Detect which cell encompasses the target text, then output its [X, Y] center coordinate. 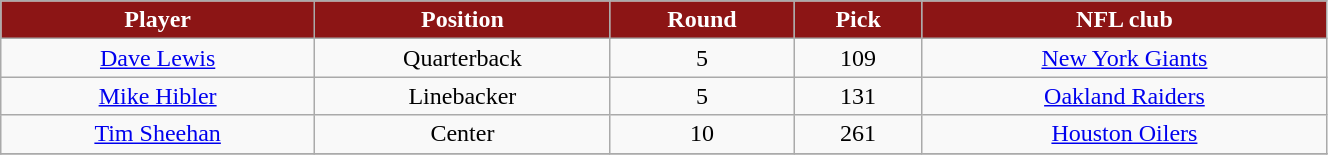
Position [463, 20]
Tim Sheehan [158, 134]
New York Giants [1124, 58]
Mike Hibler [158, 96]
Center [463, 134]
Pick [858, 20]
Linebacker [463, 96]
Dave Lewis [158, 58]
Round [702, 20]
NFL club [1124, 20]
131 [858, 96]
Quarterback [463, 58]
261 [858, 134]
Player [158, 20]
10 [702, 134]
Houston Oilers [1124, 134]
109 [858, 58]
Oakland Raiders [1124, 96]
